Determine the [x, y] coordinate at the center of the cell enclosing the given text.  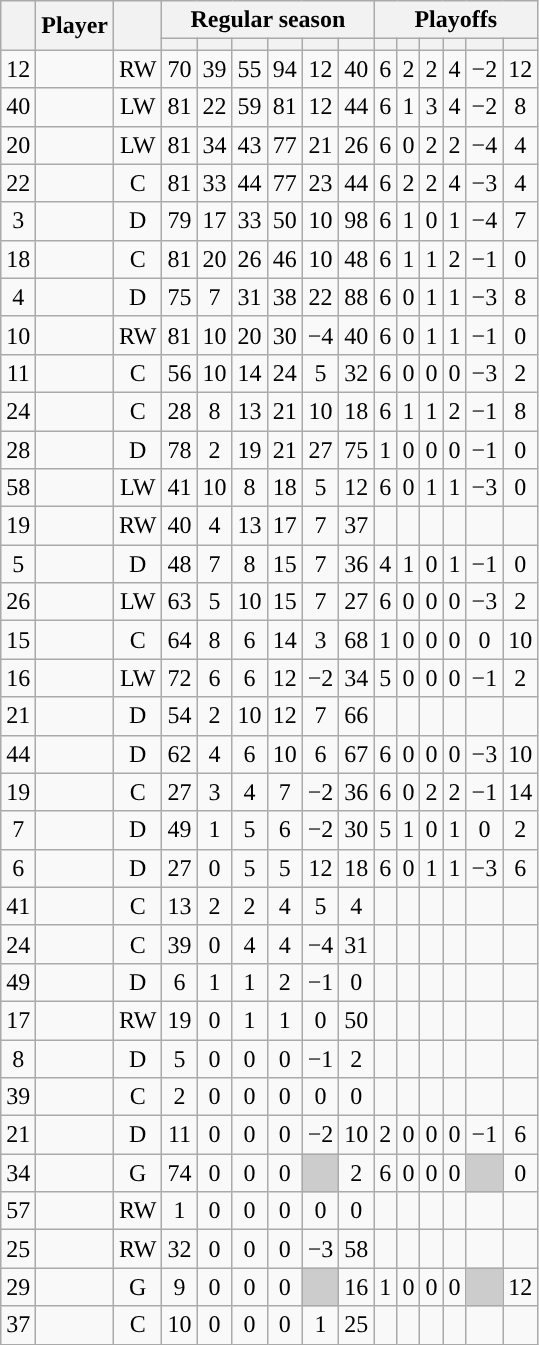
55 [250, 69]
29 [18, 1287]
Playoffs [456, 20]
59 [250, 107]
62 [180, 754]
74 [180, 1173]
67 [356, 754]
56 [180, 373]
66 [356, 716]
Regular season [268, 20]
70 [180, 69]
23 [320, 183]
38 [284, 297]
72 [180, 678]
98 [356, 221]
78 [180, 449]
88 [356, 297]
43 [250, 145]
63 [180, 602]
94 [284, 69]
54 [180, 716]
64 [180, 640]
Player [75, 26]
79 [180, 221]
46 [284, 259]
9 [180, 1287]
68 [356, 640]
57 [18, 1211]
